Return (X, Y) of the center of cell containing provided text 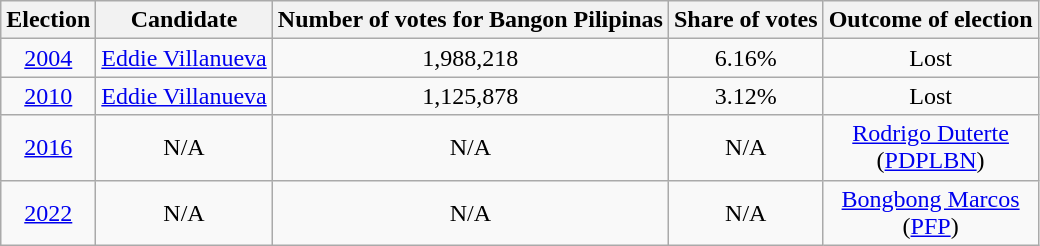
1,125,878 (470, 96)
3.12% (746, 96)
2004 (48, 58)
Number of votes for Bangon Pilipinas (470, 20)
2010 (48, 96)
Bongbong Marcos(PFP) (930, 212)
Share of votes (746, 20)
Election (48, 20)
2022 (48, 212)
Outcome of election (930, 20)
1,988,218 (470, 58)
Candidate (184, 20)
2016 (48, 148)
Rodrigo Duterte(PDPLBN) (930, 148)
6.16% (746, 58)
